Search for the cell housing the specified text and yield its (x, y) center coordinate. 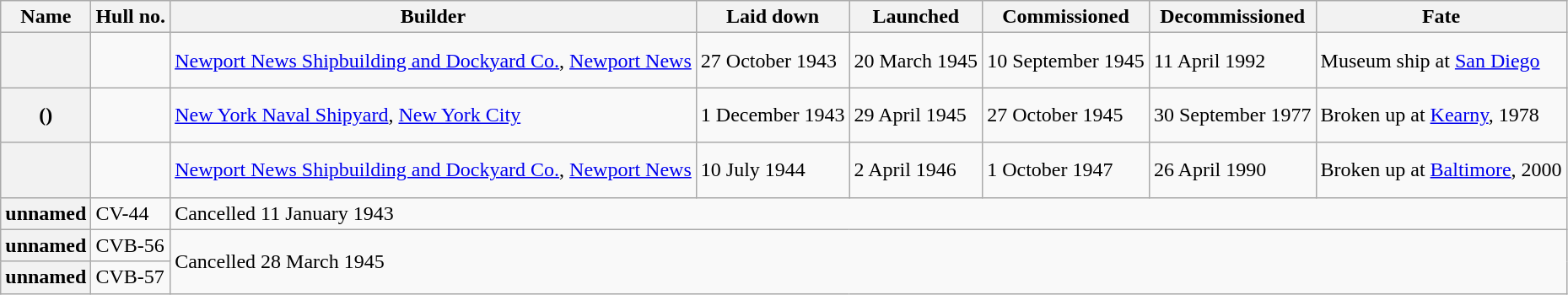
1 December 1943 (773, 115)
Launched (916, 17)
Cancelled 28 March 1945 (869, 261)
Name (46, 17)
New York Naval Shipyard, New York City (434, 115)
Decommissioned (1232, 17)
Broken up at Baltimore, 2000 (1441, 170)
10 September 1945 (1066, 61)
29 April 1945 (916, 115)
27 October 1943 (773, 61)
() (46, 115)
Fate (1441, 17)
27 October 1945 (1066, 115)
1 October 1947 (1066, 170)
Builder (434, 17)
Broken up at Kearny, 1978 (1441, 115)
20 March 1945 (916, 61)
Museum ship at San Diego (1441, 61)
Cancelled 11 January 1943 (869, 213)
CVB-57 (131, 277)
Laid down (773, 17)
10 July 1944 (773, 170)
Commissioned (1066, 17)
11 April 1992 (1232, 61)
CVB-56 (131, 245)
2 April 1946 (916, 170)
30 September 1977 (1232, 115)
26 April 1990 (1232, 170)
CV-44 (131, 213)
Hull no. (131, 17)
